Identify which cell holds the provided text, then report its (X, Y) central coordinate. 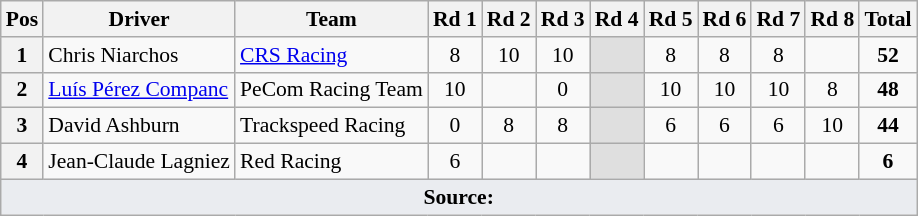
3 (22, 126)
44 (888, 126)
PeCom Racing Team (332, 90)
Jean-Claude Lagniez (139, 162)
48 (888, 90)
Rd 5 (671, 19)
52 (888, 55)
Source: (459, 197)
Rd 4 (617, 19)
4 (22, 162)
2 (22, 90)
David Ashburn (139, 126)
Total (888, 19)
Rd 1 (455, 19)
Rd 6 (725, 19)
Rd 7 (778, 19)
Rd 3 (563, 19)
Driver (139, 19)
1 (22, 55)
Team (332, 19)
Rd 2 (509, 19)
CRS Racing (332, 55)
Luís Pérez Companc (139, 90)
Chris Niarchos (139, 55)
Red Racing (332, 162)
Pos (22, 19)
Rd 8 (832, 19)
Trackspeed Racing (332, 126)
